Provide the (x, y) coordinate of the cell's center where the given text is located.  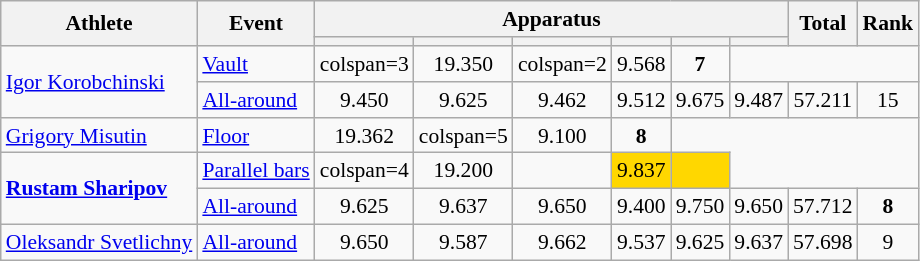
Oleksandr Svetlichny (100, 243)
colspan=2 (562, 64)
9.462 (562, 100)
colspan=5 (464, 136)
colspan=4 (364, 171)
9.487 (758, 100)
Igor Korobchinski (100, 82)
9.512 (642, 100)
9 (888, 243)
Vault (256, 64)
Athlete (100, 24)
57.712 (822, 207)
colspan=3 (364, 64)
Total (822, 24)
19.362 (364, 136)
9.568 (642, 64)
Grigory Misutin (100, 136)
7 (700, 64)
Event (256, 24)
9.662 (562, 243)
15 (888, 100)
9.587 (464, 243)
Rank (888, 24)
9.837 (642, 171)
9.675 (700, 100)
19.200 (464, 171)
Rustam Sharipov (100, 188)
9.100 (562, 136)
9.537 (642, 243)
19.350 (464, 64)
9.450 (364, 100)
9.400 (642, 207)
57.211 (822, 100)
Floor (256, 136)
57.698 (822, 243)
Parallel bars (256, 171)
9.750 (700, 207)
Apparatus (552, 19)
